Capture the cell that displays the provided text and extract its [x, y] central coordinate. 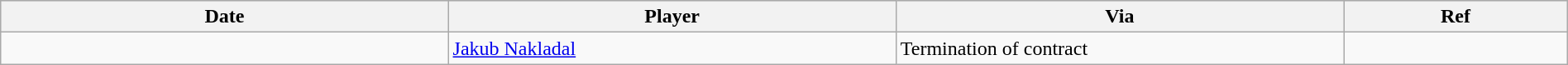
Date [225, 17]
Player [672, 17]
Ref [1456, 17]
Termination of contract [1120, 48]
Via [1120, 17]
Jakub Nakladal [672, 48]
